Provide the (X, Y) coordinate of the cell's center where the given text is located.  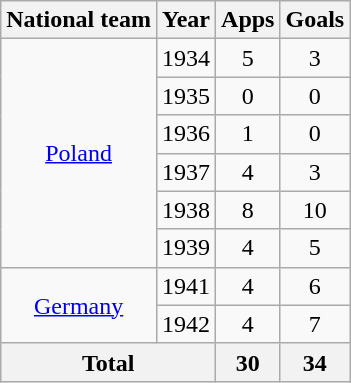
6 (315, 286)
1938 (186, 210)
Total (108, 362)
National team (79, 20)
7 (315, 324)
1934 (186, 58)
10 (315, 210)
1 (248, 134)
Germany (79, 305)
1939 (186, 248)
1935 (186, 96)
1941 (186, 286)
30 (248, 362)
Goals (315, 20)
Poland (79, 153)
1942 (186, 324)
Apps (248, 20)
34 (315, 362)
1936 (186, 134)
1937 (186, 172)
8 (248, 210)
Year (186, 20)
